Return the [x, y] coordinate for the center point of the cell that contains the specified text.  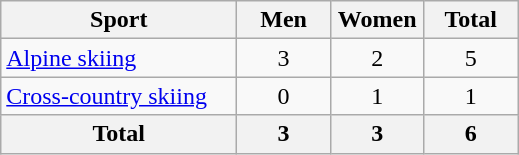
6 [471, 134]
Men [284, 20]
2 [377, 58]
Alpine skiing [119, 58]
Women [377, 20]
5 [471, 58]
Sport [119, 20]
0 [284, 96]
Cross-country skiing [119, 96]
